Detect which cell encompasses the target text, then output its [x, y] center coordinate. 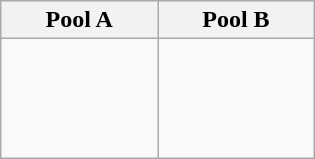
Pool A [80, 20]
Pool B [236, 20]
